Extract the [X, Y] coordinate from the center of the cell holding the provided text.  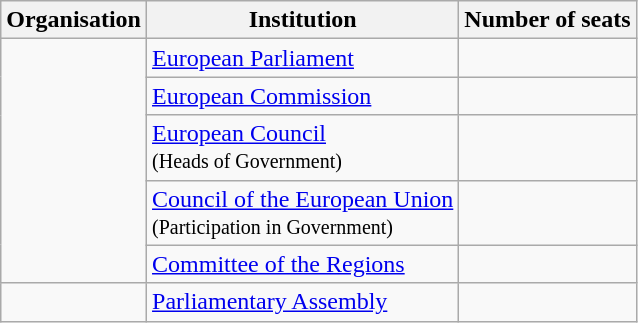
Organisation [74, 20]
European Commission [303, 96]
Institution [303, 20]
Committee of the Regions [303, 264]
Council of the European Union(Participation in Government) [303, 212]
European Council(Heads of Government) [303, 148]
Parliamentary Assembly [303, 302]
European Parliament [303, 58]
Number of seats [548, 20]
